Scan for the cell matching the given text and deliver its [x, y] coordinate at center. 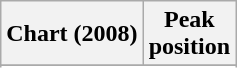
Peakposition [189, 34]
Chart (2008) [72, 34]
